Locate the cell with the specified text and output its (x, y) center coordinate. 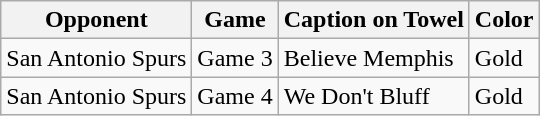
Color (504, 20)
Game 4 (235, 96)
Caption on Towel (374, 20)
Believe Memphis (374, 58)
Opponent (96, 20)
We Don't Bluff (374, 96)
Game 3 (235, 58)
Game (235, 20)
